Locate the cell with the specified text and output its (x, y) center coordinate. 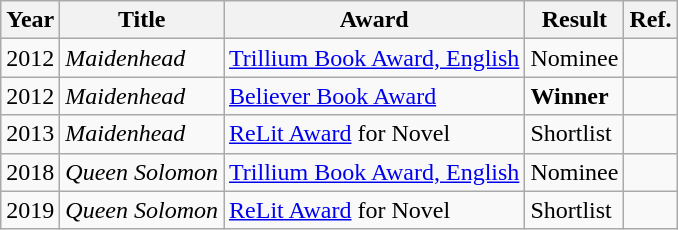
2018 (30, 172)
Result (574, 20)
Title (142, 20)
Ref. (650, 20)
2013 (30, 134)
Winner (574, 96)
Believer Book Award (374, 96)
Year (30, 20)
2019 (30, 210)
Award (374, 20)
